Identify which cell holds the provided text, then report its (X, Y) central coordinate. 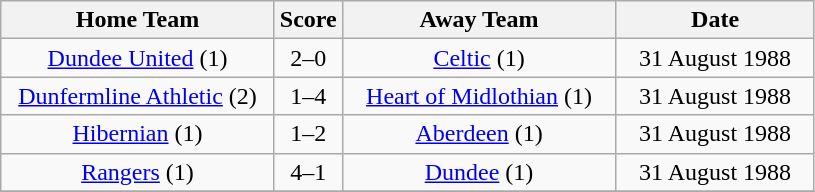
1–4 (308, 96)
1–2 (308, 134)
Celtic (1) (479, 58)
Dundee (1) (479, 172)
Dundee United (1) (138, 58)
Heart of Midlothian (1) (479, 96)
Away Team (479, 20)
Dunfermline Athletic (2) (138, 96)
Home Team (138, 20)
Date (716, 20)
2–0 (308, 58)
Hibernian (1) (138, 134)
Aberdeen (1) (479, 134)
Rangers (1) (138, 172)
4–1 (308, 172)
Score (308, 20)
